From the cell containing the given text, extract its center point as (x, y) coordinate. 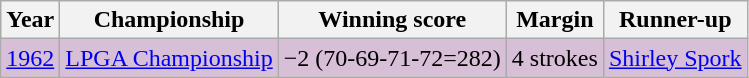
Shirley Spork (675, 58)
4 strokes (554, 58)
LPGA Championship (169, 58)
Runner-up (675, 20)
Championship (169, 20)
−2 (70-69-71-72=282) (392, 58)
Winning score (392, 20)
Margin (554, 20)
Year (30, 20)
1962 (30, 58)
